Output the [x, y] coordinate of the center of the cell containing the given text.  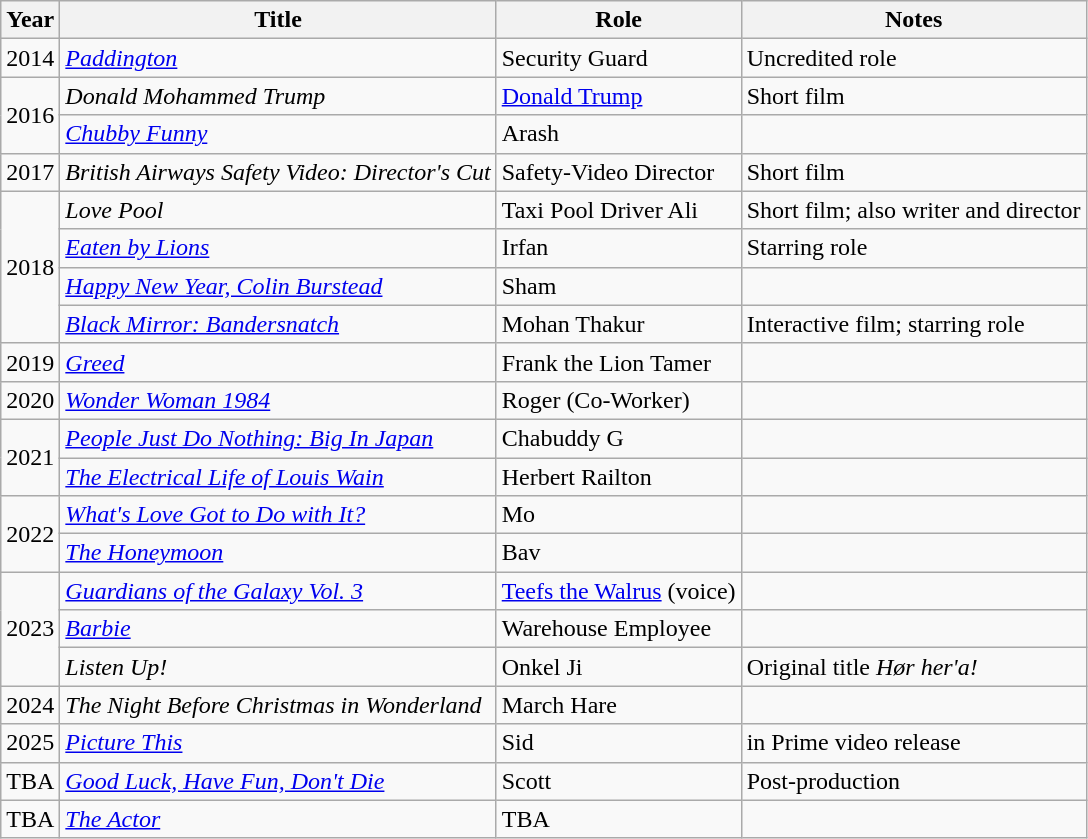
Wonder Woman 1984 [278, 400]
Chubby Funny [278, 134]
Uncredited role [914, 58]
2016 [30, 115]
Safety-Video Director [618, 172]
Happy New Year, Colin Burstead [278, 286]
Starring role [914, 248]
What's Love Got to Do with It? [278, 515]
Role [618, 20]
2023 [30, 629]
Barbie [278, 629]
Teefs the Walrus (voice) [618, 591]
Scott [618, 781]
Taxi Pool Driver Ali [618, 210]
Original title Hør her'a! [914, 667]
Paddington [278, 58]
Eaten by Lions [278, 248]
2014 [30, 58]
Herbert Railton [618, 477]
Donald Trump [618, 96]
Good Luck, Have Fun, Don't Die [278, 781]
2021 [30, 457]
Chabuddy G [618, 438]
Mohan Thakur [618, 324]
Short film; also writer and director [914, 210]
Picture This [278, 743]
Greed [278, 362]
Title [278, 20]
in Prime video release [914, 743]
Love Pool [278, 210]
British Airways Safety Video: Director's Cut [278, 172]
Security Guard [618, 58]
Bav [618, 553]
March Hare [618, 705]
Listen Up! [278, 667]
Roger (Co-Worker) [618, 400]
2020 [30, 400]
The Electrical Life of Louis Wain [278, 477]
Year [30, 20]
2022 [30, 534]
The Actor [278, 819]
Warehouse Employee [618, 629]
Donald Mohammed Trump [278, 96]
Arash [618, 134]
Irfan [618, 248]
Sham [618, 286]
Sid [618, 743]
Notes [914, 20]
2018 [30, 267]
Mo [618, 515]
Onkel Ji [618, 667]
2019 [30, 362]
Interactive film; starring role [914, 324]
Frank the Lion Tamer [618, 362]
Black Mirror: Bandersnatch [278, 324]
The Night Before Christmas in Wonderland [278, 705]
2024 [30, 705]
2017 [30, 172]
2025 [30, 743]
Post-production [914, 781]
Guardians of the Galaxy Vol. 3 [278, 591]
The Honeymoon [278, 553]
People Just Do Nothing: Big In Japan [278, 438]
